Scan for the cell matching the given text and deliver its (X, Y) coordinate at center. 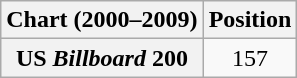
US Billboard 200 (102, 58)
Position (250, 20)
157 (250, 58)
Chart (2000–2009) (102, 20)
